Identify which cell holds the provided text, then report its [x, y] central coordinate. 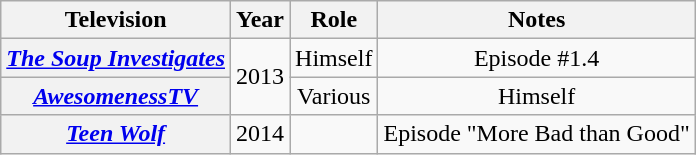
Notes [536, 20]
2014 [260, 134]
Teen Wolf [116, 134]
Year [260, 20]
AwesomenessTV [116, 96]
The Soup Investigates [116, 58]
Role [334, 20]
2013 [260, 77]
Various [334, 96]
Episode #1.4 [536, 58]
Television [116, 20]
Episode "More Bad than Good" [536, 134]
